From the cell containing the given text, extract its center point as (X, Y) coordinate. 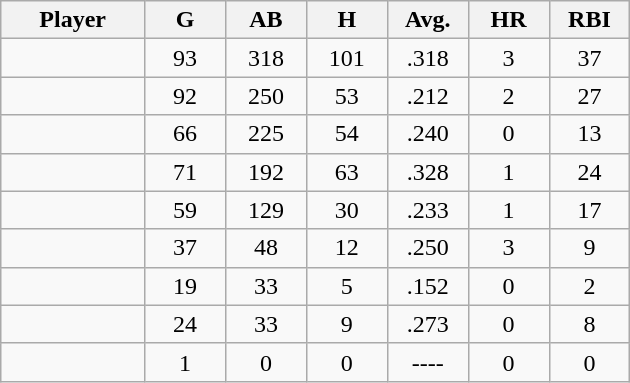
27 (590, 96)
66 (186, 134)
.250 (428, 248)
.318 (428, 58)
192 (266, 172)
129 (266, 210)
225 (266, 134)
.152 (428, 286)
12 (346, 248)
59 (186, 210)
Player (73, 20)
RBI (590, 20)
30 (346, 210)
H (346, 20)
63 (346, 172)
101 (346, 58)
.212 (428, 96)
93 (186, 58)
Avg. (428, 20)
13 (590, 134)
AB (266, 20)
.273 (428, 324)
318 (266, 58)
G (186, 20)
.233 (428, 210)
250 (266, 96)
48 (266, 248)
.328 (428, 172)
71 (186, 172)
8 (590, 324)
---- (428, 362)
92 (186, 96)
53 (346, 96)
19 (186, 286)
5 (346, 286)
HR (508, 20)
17 (590, 210)
.240 (428, 134)
54 (346, 134)
